Extract the (X, Y) coordinate from the center of the cell holding the provided text.  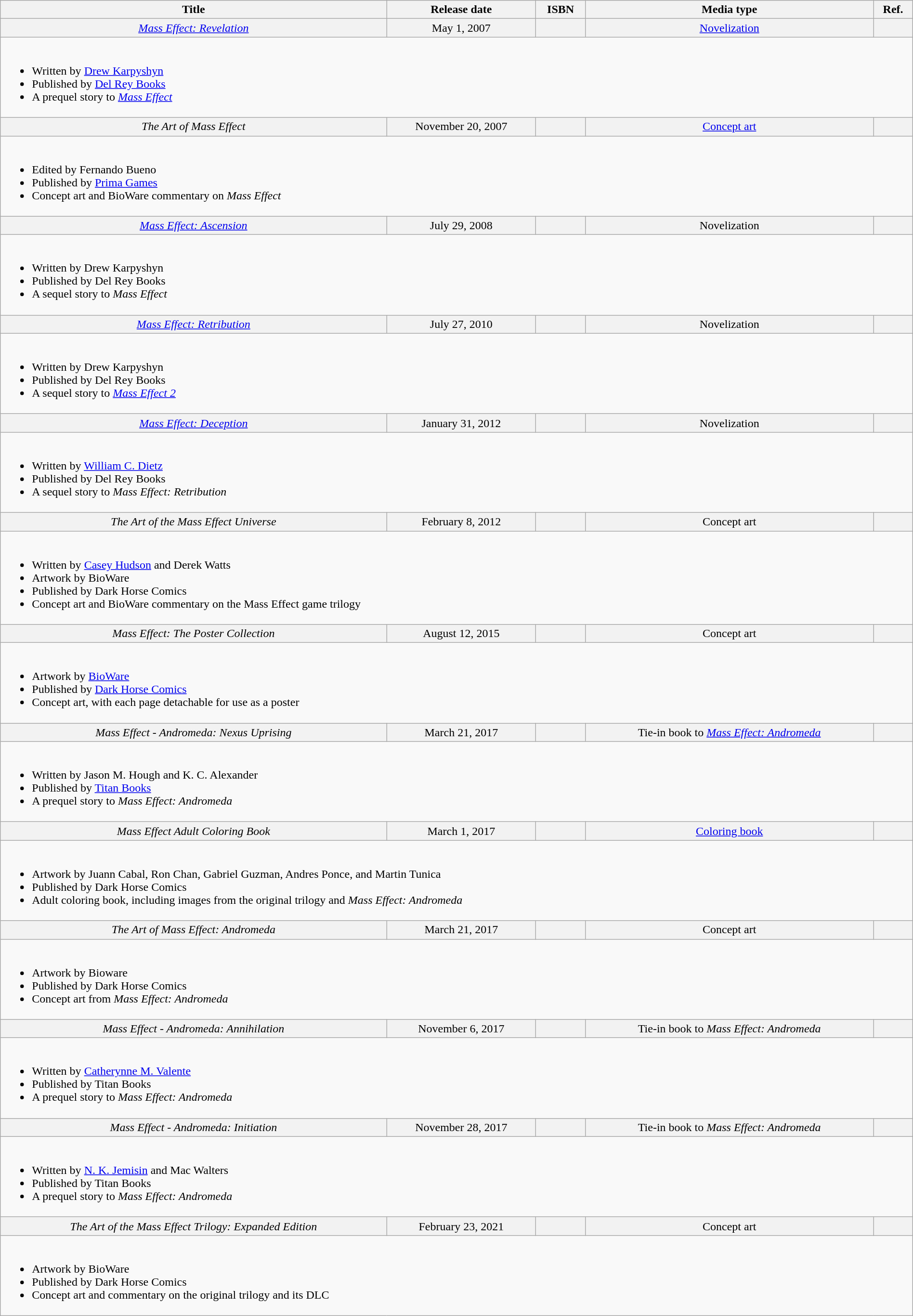
Written by William C. DietzPublished by Del Rey BooksA sequel story to Mass Effect: Retribution (456, 472)
May 1, 2007 (461, 28)
Edited by Fernando BuenoPublished by Prima GamesConcept art and BioWare commentary on Mass Effect (456, 176)
Written by Jason M. Hough and K. C. AlexanderPublished by Titan BooksA prequel story to Mass Effect: Andromeda (456, 782)
The Art of the Mass Effect Universe (194, 521)
Mass Effect: Revelation (194, 28)
November 20, 2007 (461, 127)
July 29, 2008 (461, 225)
August 12, 2015 (461, 634)
November 6, 2017 (461, 1029)
Mass Effect - Andromeda: Initiation (194, 1127)
The Art of the Mass Effect Trilogy: Expanded Edition (194, 1226)
Mass Effect Adult Coloring Book (194, 831)
Release date (461, 10)
Written by N. K. Jemisin and Mac WaltersPublished by Titan BooksA prequel story to Mass Effect: Andromeda (456, 1177)
Mass Effect - Andromeda: Annihilation (194, 1029)
Artwork by BioWarePublished by Dark Horse ComicsConcept art, with each page detachable for use as a poster (456, 683)
ISBN (561, 10)
Written by Drew KarpyshynPublished by Del Rey BooksA sequel story to Mass Effect (456, 274)
Mass Effect: Deception (194, 423)
The Art of Mass Effect (194, 127)
Written by Drew KarpyshynPublished by Del Rey BooksA sequel story to Mass Effect 2 (456, 374)
Coloring book (729, 831)
March 1, 2017 (461, 831)
Written by Catherynne M. ValentePublished by Titan BooksA prequel story to Mass Effect: Andromeda (456, 1078)
The Art of Mass Effect: Andromeda (194, 930)
Ref. (893, 10)
Title (194, 10)
January 31, 2012 (461, 423)
Mass Effect: The Poster Collection (194, 634)
Mass Effect - Andromeda: Nexus Uprising (194, 732)
November 28, 2017 (461, 1127)
February 8, 2012 (461, 521)
July 27, 2010 (461, 324)
Written by Drew KarpyshynPublished by Del Rey BooksA prequel story to Mass Effect (456, 77)
Mass Effect: Retribution (194, 324)
Artwork by BioWarePublished by Dark Horse ComicsConcept art and commentary on the original trilogy and its DLC (456, 1275)
Artwork by BiowarePublished by Dark Horse ComicsConcept art from Mass Effect: Andromeda (456, 979)
Mass Effect: Ascension (194, 225)
Media type (729, 10)
February 23, 2021 (461, 1226)
